Detect which cell encompasses the target text, then output its (X, Y) center coordinate. 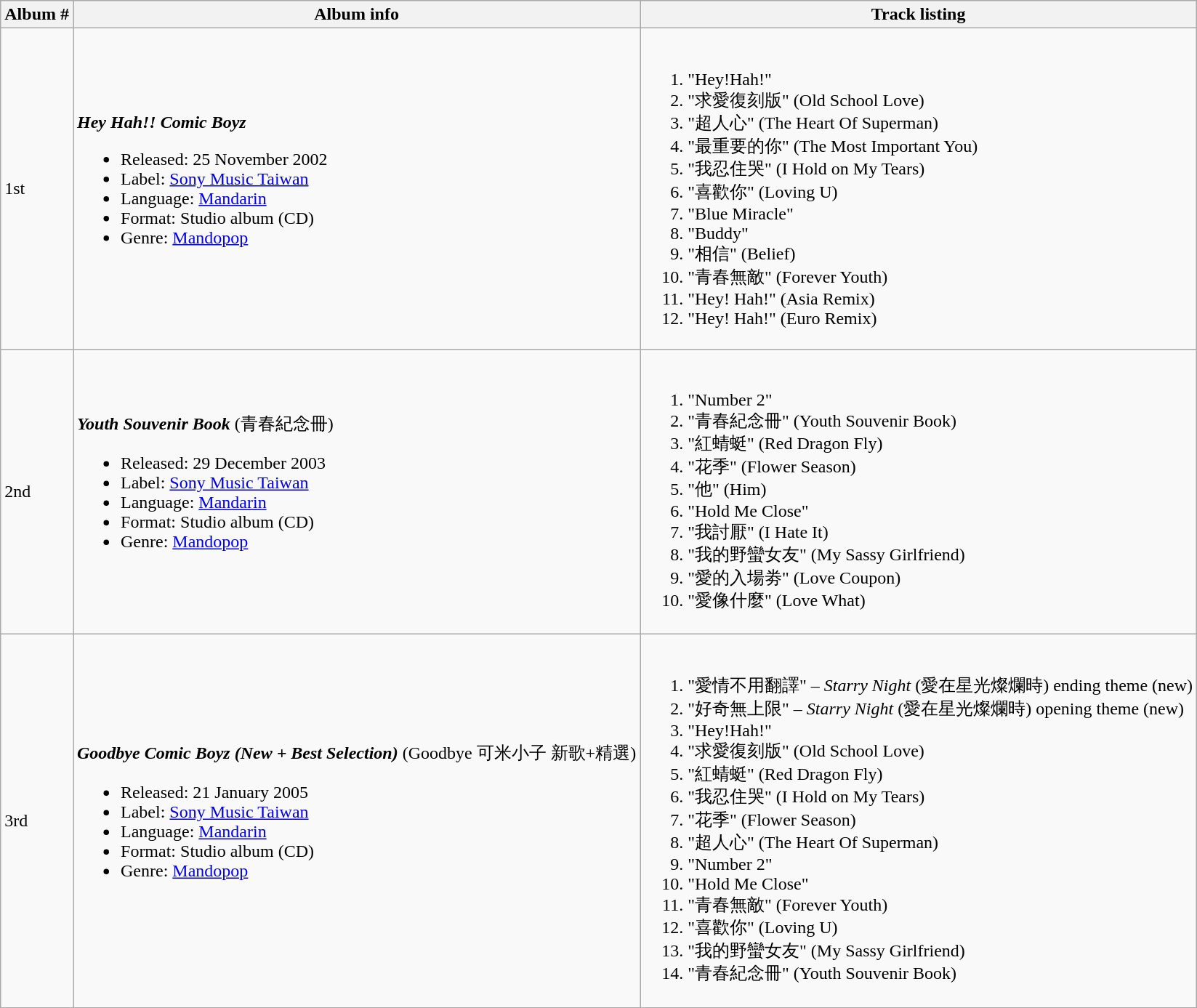
3rd (37, 820)
Album info (356, 15)
Track listing (919, 15)
1st (37, 189)
Youth Souvenir Book (青春紀念冊)Released: 29 December 2003Label: Sony Music TaiwanLanguage: MandarinFormat: Studio album (CD)Genre: Mandopop (356, 491)
Album # (37, 15)
Hey Hah!! Comic BoyzReleased: 25 November 2002Label: Sony Music TaiwanLanguage: MandarinFormat: Studio album (CD)Genre: Mandopop (356, 189)
2nd (37, 491)
